Provide the [x, y] coordinate of the cell's center where the given text is located.  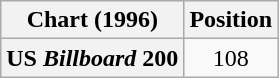
Position [231, 20]
108 [231, 58]
US Billboard 200 [92, 58]
Chart (1996) [92, 20]
